Return the (X, Y) coordinate for the center point of the cell that contains the specified text.  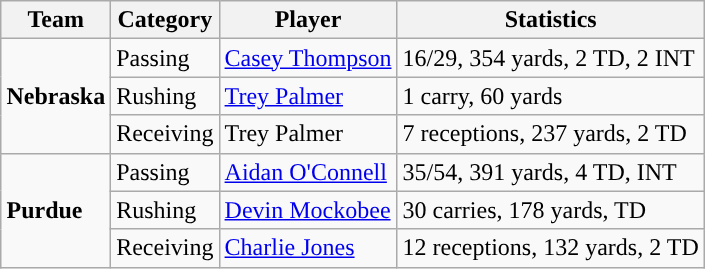
1 carry, 60 yards (550, 96)
Aidan O'Connell (308, 172)
Casey Thompson (308, 58)
Charlie Jones (308, 248)
Devin Mockobee (308, 210)
12 receptions, 132 yards, 2 TD (550, 248)
Purdue (56, 210)
Statistics (550, 20)
Category (165, 20)
30 carries, 178 yards, TD (550, 210)
35/54, 391 yards, 4 TD, INT (550, 172)
7 receptions, 237 yards, 2 TD (550, 134)
Team (56, 20)
Player (308, 20)
16/29, 354 yards, 2 TD, 2 INT (550, 58)
Nebraska (56, 96)
